Find where the given text appears and provide that cell's center as (X, Y) coordinate. 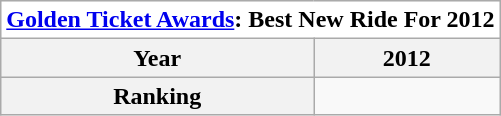
Ranking (158, 96)
Golden Ticket Awards: Best New Ride For 2012 (250, 20)
Year (158, 58)
2012 (407, 58)
